Locate the cell with the specified text and output its [x, y] center coordinate. 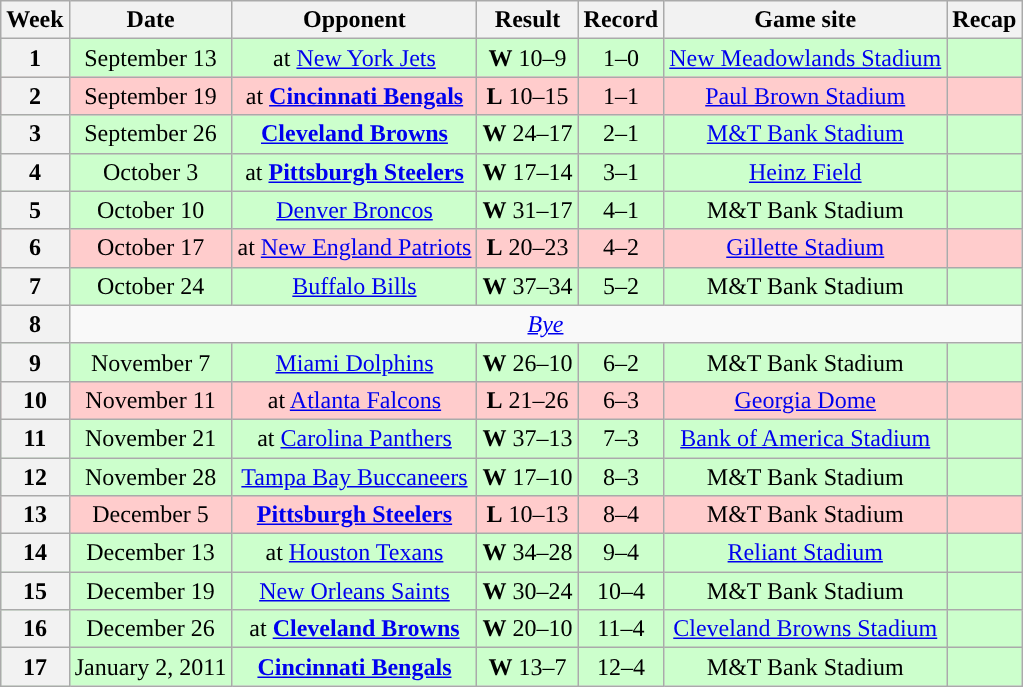
8–4 [621, 515]
15 [35, 591]
Record [621, 20]
Denver Broncos [354, 210]
December 26 [150, 629]
L 10–13 [528, 515]
6–2 [621, 362]
at New England Patriots [354, 248]
Paul Brown Stadium [806, 96]
10 [35, 400]
September 19 [150, 96]
8–3 [621, 477]
4–1 [621, 210]
at Houston Texans [354, 553]
7–3 [621, 438]
W 34–28 [528, 553]
5 [35, 210]
at Pittsburgh Steelers [354, 172]
1–1 [621, 96]
Opponent [354, 20]
November 21 [150, 438]
5–2 [621, 286]
2–1 [621, 134]
W 13–7 [528, 667]
at New York Jets [354, 58]
W 31–17 [528, 210]
September 13 [150, 58]
1 [35, 58]
Georgia Dome [806, 400]
Cleveland Browns Stadium [806, 629]
New Orleans Saints [354, 591]
November 28 [150, 477]
Miami Dolphins [354, 362]
December 5 [150, 515]
2 [35, 96]
September 26 [150, 134]
11–4 [621, 629]
4 [35, 172]
7 [35, 286]
December 19 [150, 591]
L 21–26 [528, 400]
W 20–10 [528, 629]
Game site [806, 20]
at Carolina Panthers [354, 438]
13 [35, 515]
W 26–10 [528, 362]
Result [528, 20]
W 37–34 [528, 286]
Pittsburgh Steelers [354, 515]
Date [150, 20]
October 10 [150, 210]
W 30–24 [528, 591]
Reliant Stadium [806, 553]
W 10–9 [528, 58]
Tampa Bay Buccaneers [354, 477]
12 [35, 477]
4–2 [621, 248]
W 17–10 [528, 477]
6–3 [621, 400]
W 24–17 [528, 134]
New Meadowlands Stadium [806, 58]
November 11 [150, 400]
Cleveland Browns [354, 134]
Bank of America Stadium [806, 438]
October 24 [150, 286]
9 [35, 362]
9–4 [621, 553]
at Cleveland Browns [354, 629]
16 [35, 629]
December 13 [150, 553]
Week [35, 20]
10–4 [621, 591]
Recap [984, 20]
W 37–13 [528, 438]
17 [35, 667]
W 17–14 [528, 172]
L 10–15 [528, 96]
L 20–23 [528, 248]
October 3 [150, 172]
1–0 [621, 58]
January 2, 2011 [150, 667]
Buffalo Bills [354, 286]
at Atlanta Falcons [354, 400]
12–4 [621, 667]
14 [35, 553]
Heinz Field [806, 172]
Gillette Stadium [806, 248]
November 7 [150, 362]
3–1 [621, 172]
Bye [546, 324]
8 [35, 324]
October 17 [150, 248]
11 [35, 438]
Cincinnati Bengals [354, 667]
at Cincinnati Bengals [354, 96]
6 [35, 248]
3 [35, 134]
